Identify which cell holds the provided text, then report its (X, Y) central coordinate. 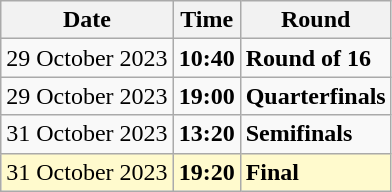
Date (87, 20)
Round of 16 (316, 58)
Final (316, 172)
Round (316, 20)
Time (206, 20)
19:00 (206, 96)
Semifinals (316, 134)
10:40 (206, 58)
13:20 (206, 134)
Quarterfinals (316, 96)
19:20 (206, 172)
